Detect which cell encompasses the target text, then output its [X, Y] center coordinate. 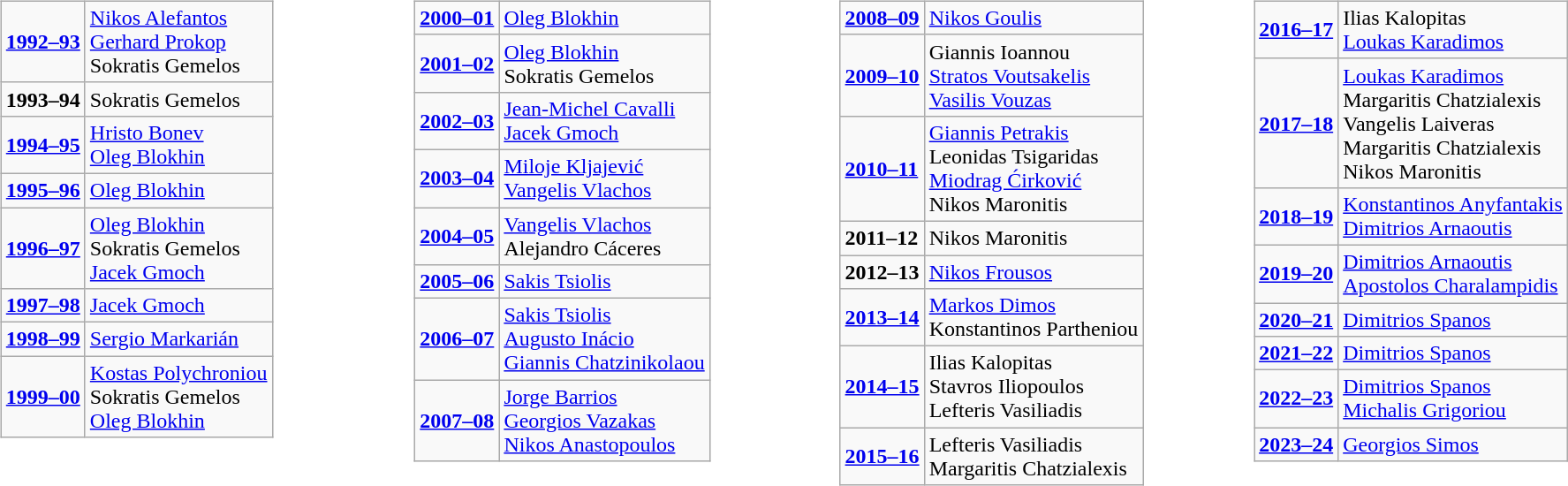
Giannis Petrakis Leonidas Tsigaridas Miodrag Ćirković Nikos Maronitis [1034, 168]
2016–17 [1297, 30]
2014–15 [882, 387]
2019–20 [1297, 274]
2003–04 [458, 178]
Vangelis Vlachos Alejandro Cáceres [604, 235]
2021–22 [1297, 353]
1994–95 [42, 145]
Oleg Blokhin Sokratis Gemelos Jacek Gmoch [178, 247]
1995–96 [42, 190]
1996–97 [42, 247]
Ilias Kalopitas Loukas Karadimos [1453, 30]
Sergio Markarián [178, 339]
2010–11 [882, 168]
Giannis Ioannou Stratos Voutsakelis Vasilis Vouzas [1034, 75]
2006–07 [458, 339]
2002–03 [458, 120]
Sakis Tsiolis Augusto Inácio Giannis Chatzinikolaou [604, 339]
1999–00 [42, 397]
Nikos Alefantos Gerhard Prokop Sokratis Gemelos [178, 42]
2023–24 [1297, 444]
2017–18 [1297, 123]
Markos Dimos Konstantinos Partheniou [1034, 318]
2008–09 [882, 18]
2018–19 [1297, 216]
Georgios Simos [1453, 444]
Loukas Karadimos Margaritis Chatzialexis Vangelis Laiveras Margaritis Chatzialexis Nikos Maronitis [1453, 123]
Dimitrios Spanos Michalis Grigoriou [1453, 399]
2013–14 [882, 318]
2001–02 [458, 64]
Ilias Kalopitas Stavros Iliopoulos Lefteris Vasiliadis [1034, 387]
Jacek Gmoch [178, 306]
1997–98 [42, 306]
Jorge BarriosGeorgios Vazakas Nikos Anastopoulos [604, 421]
1998–99 [42, 339]
2020–21 [1297, 319]
1993–94 [42, 99]
2011–12 [882, 238]
Dimitrios Arnaoutis Apostolos Charalampidis [1453, 274]
2004–05 [458, 235]
2005–06 [458, 282]
Sokratis Gemelos [178, 99]
Jean-Michel Cavalli Jacek Gmoch [604, 120]
2022–23 [1297, 399]
1992–93 [42, 42]
2015–16 [882, 456]
Lefteris Vasiliadis Margaritis Chatzialexis [1034, 456]
Hristo Bonev Oleg Blokhin [178, 145]
Konstantinos Anyfantakis Dimitrios Arnaoutis [1453, 216]
Nikos Goulis [1034, 18]
Kostas Polychroniou Sokratis Gemelos Oleg Blokhin [178, 397]
Nikos Maronitis [1034, 238]
2000–01 [458, 18]
2009–10 [882, 75]
Miloje Kljajević Vangelis Vlachos [604, 178]
Sakis Tsiolis [604, 282]
2012–13 [882, 271]
Oleg Blokhin Sokratis Gemelos [604, 64]
2007–08 [458, 421]
Nikos Frousos [1034, 271]
